From the cell containing the given text, extract its center point as [X, Y] coordinate. 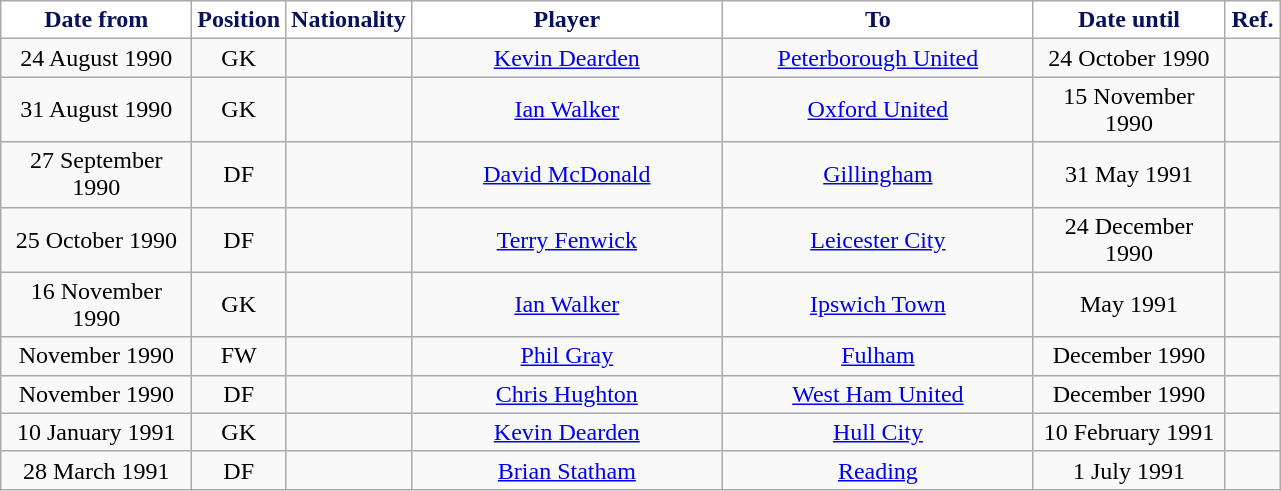
Position [239, 20]
Ref. [1252, 20]
May 1991 [1128, 304]
Hull City [878, 432]
To [878, 20]
Oxford United [878, 110]
31 May 1991 [1128, 174]
Leicester City [878, 240]
Gillingham [878, 174]
Terry Fenwick [566, 240]
FW [239, 356]
10 February 1991 [1128, 432]
Reading [878, 470]
24 December 1990 [1128, 240]
1 July 1991 [1128, 470]
24 August 1990 [96, 58]
Date from [96, 20]
16 November 1990 [96, 304]
Phil Gray [566, 356]
25 October 1990 [96, 240]
Nationality [349, 20]
27 September 1990 [96, 174]
31 August 1990 [96, 110]
28 March 1991 [96, 470]
15 November 1990 [1128, 110]
West Ham United [878, 394]
David McDonald [566, 174]
Fulham [878, 356]
Brian Statham [566, 470]
Player [566, 20]
Peterborough United [878, 58]
10 January 1991 [96, 432]
24 October 1990 [1128, 58]
Ipswich Town [878, 304]
Chris Hughton [566, 394]
Date until [1128, 20]
